Find where the given text appears and provide that cell's center as (X, Y) coordinate. 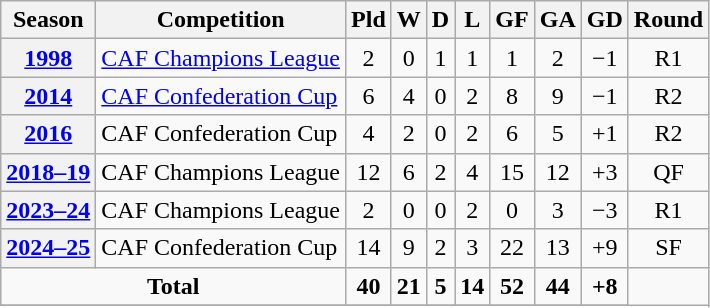
40 (369, 286)
52 (512, 286)
QF (668, 172)
Round (668, 20)
D (440, 20)
+8 (604, 286)
−3 (604, 210)
13 (558, 248)
Season (48, 20)
+9 (604, 248)
GF (512, 20)
W (408, 20)
1998 (48, 58)
15 (512, 172)
+1 (604, 134)
Total (174, 286)
Pld (369, 20)
8 (512, 96)
+3 (604, 172)
2023–24 (48, 210)
L (472, 20)
44 (558, 286)
2024–25 (48, 248)
22 (512, 248)
21 (408, 286)
2018–19 (48, 172)
GA (558, 20)
2016 (48, 134)
SF (668, 248)
GD (604, 20)
Competition (221, 20)
2014 (48, 96)
